Scan for the cell matching the given text and deliver its [x, y] coordinate at center. 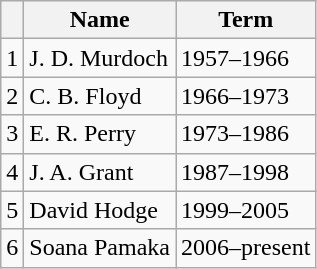
1987–1998 [246, 172]
3 [12, 134]
1957–1966 [246, 58]
J. A. Grant [100, 172]
J. D. Murdoch [100, 58]
1973–1986 [246, 134]
1 [12, 58]
E. R. Perry [100, 134]
1999–2005 [246, 210]
Name [100, 20]
C. B. Floyd [100, 96]
4 [12, 172]
David Hodge [100, 210]
6 [12, 248]
1966–1973 [246, 96]
5 [12, 210]
2006–present [246, 248]
Term [246, 20]
2 [12, 96]
Soana Pamaka [100, 248]
